Provide the [x, y] coordinate of the cell's center where the given text is located.  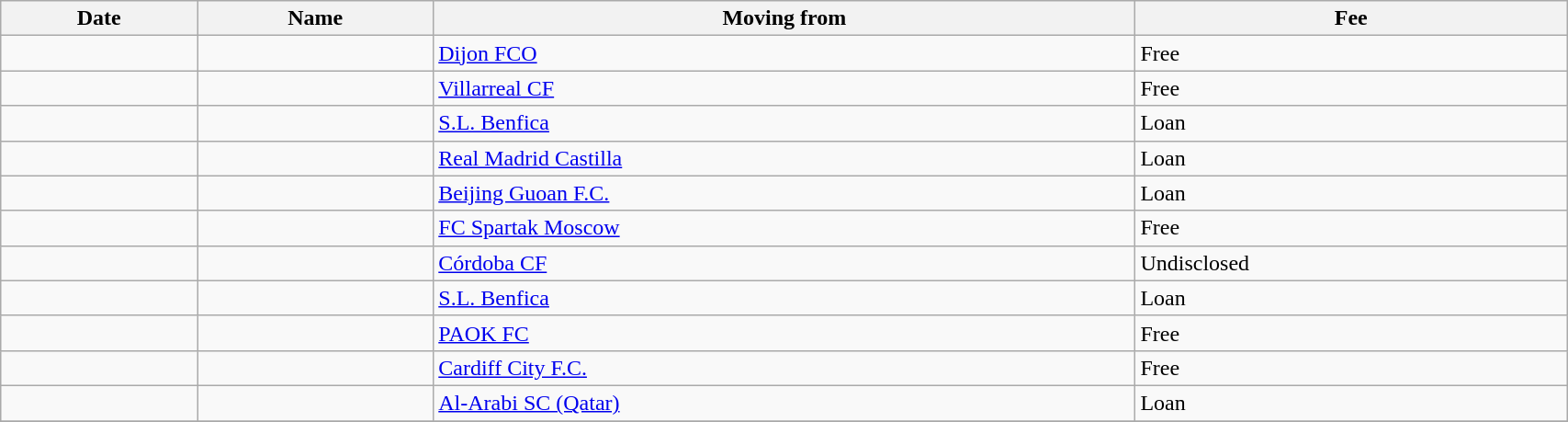
Moving from [784, 18]
Al-Arabi SC (Qatar) [784, 403]
PAOK FC [784, 333]
FC Spartak Moscow [784, 228]
Real Madrid Castilla [784, 158]
Dijon FCO [784, 53]
Cardiff City F.C. [784, 368]
Beijing Guoan F.C. [784, 193]
Date [99, 18]
Fee [1351, 18]
Undisclosed [1351, 263]
Córdoba CF [784, 263]
Villarreal CF [784, 88]
Name [316, 18]
